Provide the [X, Y] coordinate of the cell's center where the given text is located.  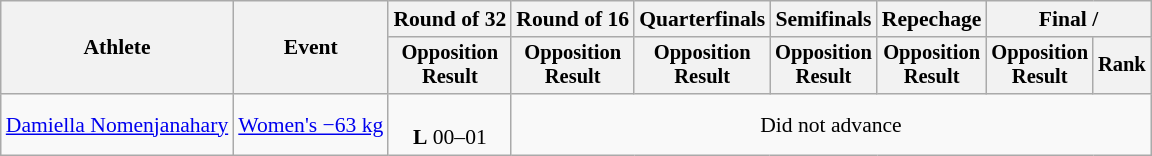
Event [310, 48]
Round of 32 [450, 19]
Rank [1122, 66]
Athlete [117, 48]
Quarterfinals [702, 19]
Did not advance [830, 124]
Damiella Nomenjanahary [117, 124]
L 00–01 [450, 124]
Final / [1068, 19]
Repechage [932, 19]
Women's −63 kg [310, 124]
Round of 16 [572, 19]
Semifinals [824, 19]
